Provide the (X, Y) coordinate of the cell's center where the given text is located.  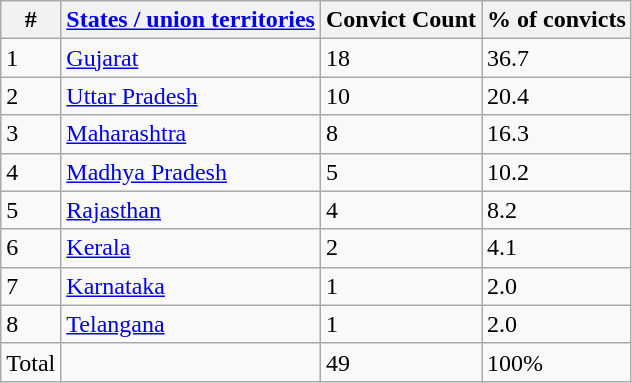
10.2 (557, 172)
Total (31, 362)
Karnataka (191, 286)
18 (400, 58)
Convict Count (400, 20)
4.1 (557, 248)
Madhya Pradesh (191, 172)
Gujarat (191, 58)
10 (400, 96)
Kerala (191, 248)
% of convicts (557, 20)
20.4 (557, 96)
36.7 (557, 58)
8.2 (557, 210)
3 (31, 134)
Rajasthan (191, 210)
Maharashtra (191, 134)
100% (557, 362)
6 (31, 248)
49 (400, 362)
States / union territories (191, 20)
Uttar Pradesh (191, 96)
# (31, 20)
7 (31, 286)
Telangana (191, 324)
16.3 (557, 134)
